Pinpoint the cell where the given text exists, returning its [X, Y] midpoint coordinate. 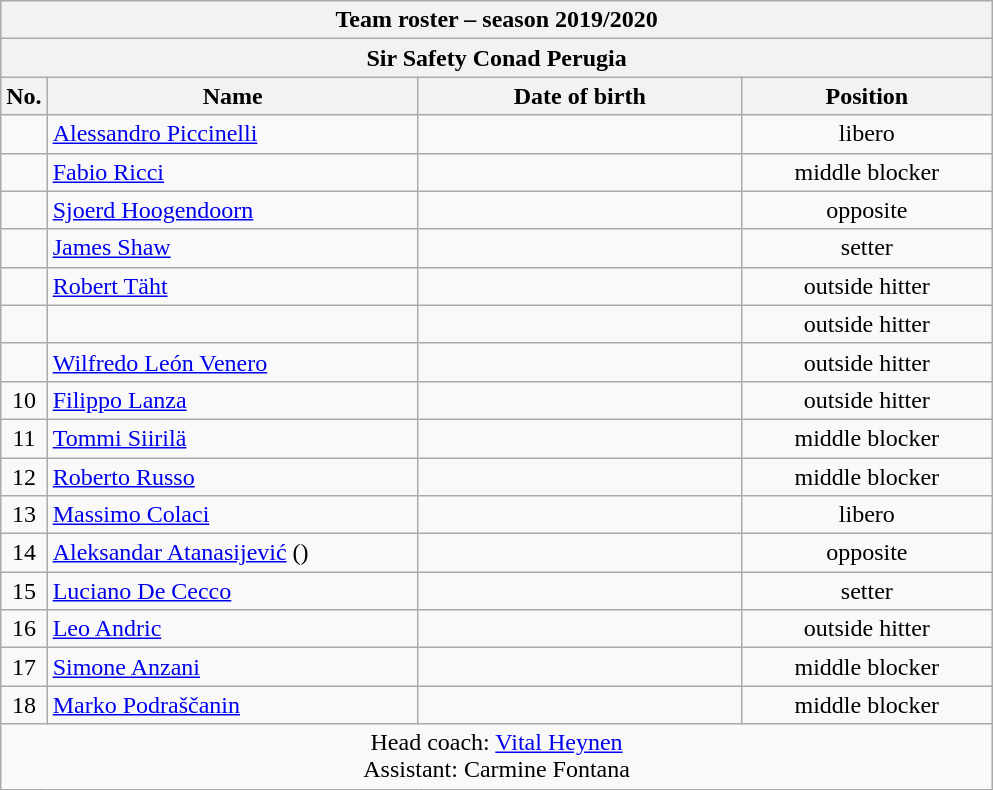
10 [24, 400]
12 [24, 477]
No. [24, 96]
Sjoerd Hoogendoorn [232, 210]
Roberto Russo [232, 477]
Leo Andric [232, 629]
17 [24, 667]
Filippo Lanza [232, 400]
15 [24, 591]
Wilfredo León Venero [232, 362]
Team roster – season 2019/2020 [497, 20]
Fabio Ricci [232, 172]
Luciano De Cecco [232, 591]
Simone Anzani [232, 667]
14 [24, 553]
Massimo Colaci [232, 515]
Date of birth [580, 96]
Name [232, 96]
Position [866, 96]
18 [24, 705]
Aleksandar Atanasijević () [232, 553]
James Shaw [232, 248]
11 [24, 438]
Head coach: Vital HeynenAssistant: Carmine Fontana [497, 756]
16 [24, 629]
Alessandro Piccinelli [232, 134]
13 [24, 515]
Robert Täht [232, 286]
Marko Podraščanin [232, 705]
Tommi Siirilä [232, 438]
Sir Safety Conad Perugia [497, 58]
